Determine the [x, y] coordinate at the center of the cell enclosing the given text.  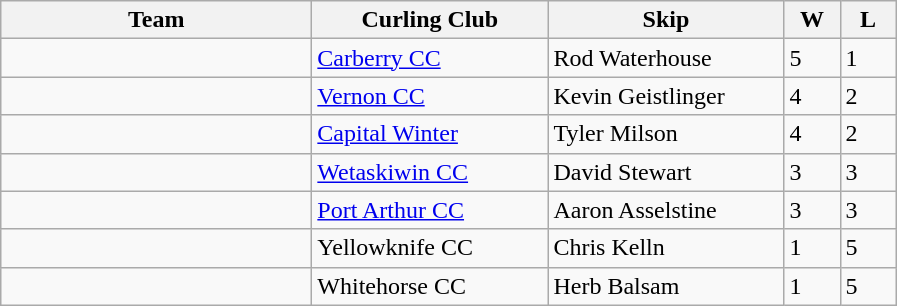
Capital Winter [430, 134]
Curling Club [430, 20]
Skip [666, 20]
David Stewart [666, 172]
Carberry CC [430, 58]
Whitehorse CC [430, 286]
Tyler Milson [666, 134]
W [812, 20]
Port Arthur CC [430, 210]
Yellowknife CC [430, 248]
Vernon CC [430, 96]
Chris Kelln [666, 248]
Aaron Asselstine [666, 210]
Rod Waterhouse [666, 58]
Team [156, 20]
L [868, 20]
Kevin Geistlinger [666, 96]
Herb Balsam [666, 286]
Wetaskiwin CC [430, 172]
